Extract the (x, y) coordinate from the center of the cell holding the provided text.  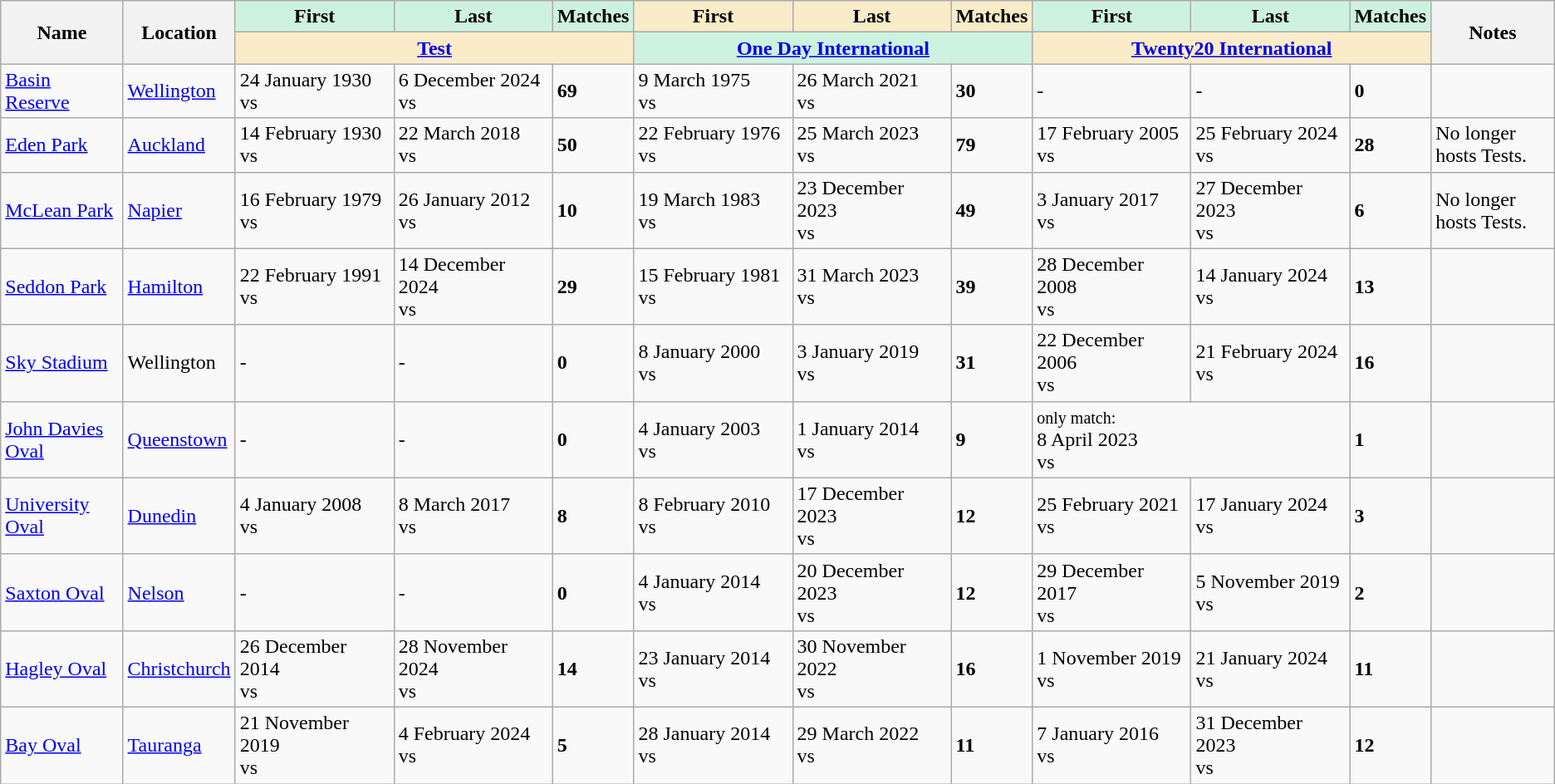
8 January 2000vs (713, 363)
27 December 2023vs (1271, 210)
Sky Stadium (61, 363)
22 December 2006vs (1111, 363)
Saxton Oval (61, 592)
22 February 1976vs (713, 145)
Dunedin (179, 516)
Queenstown (179, 439)
5 (593, 745)
22 March 2018vs (473, 145)
8 March 2017vs (473, 516)
30 November 2022vs (872, 669)
14 February 1930vs (314, 145)
4 January 2014vs (713, 592)
6 (1391, 210)
23 December 2023vs (872, 210)
1 January 2014vs (872, 439)
Seddon Park (61, 287)
31 March 2023vs (872, 287)
8 February 2010vs (713, 516)
Name (61, 32)
Notes (1494, 32)
Basin Reserve (61, 91)
9 March 1975vs (713, 91)
17 January 2024vs (1271, 516)
14 January 2024vs (1271, 287)
26 March 2021vs (872, 91)
31 December 2023vs (1271, 745)
29 March 2022vs (872, 745)
49 (992, 210)
6 December 2024vs (473, 91)
7 January 2016vs (1111, 745)
26 December 2014vs (314, 669)
39 (992, 287)
79 (992, 145)
28 November 2024vs (473, 669)
4 January 2008vs (314, 516)
Twenty20 International (1232, 48)
1 (1391, 439)
9 (992, 439)
29 December 2017vs (1111, 592)
17 December 2023vs (872, 516)
29 (593, 287)
Tauranga (179, 745)
22 February 1991vs (314, 287)
69 (593, 91)
Christchurch (179, 669)
Bay Oval (61, 745)
31 (992, 363)
15 February 1981vs (713, 287)
14 (593, 669)
1 November 2019vs (1111, 669)
Auckland (179, 145)
20 December 2023vs (872, 592)
Location (179, 32)
21 November 2019vs (314, 745)
23 January 2014 vs (713, 669)
4 January 2003vs (713, 439)
25 February 2024vs (1271, 145)
24 January 1930vs (314, 91)
John Davies Oval (61, 439)
only match:8 April 2023vs (1191, 439)
2 (1391, 592)
26 January 2012vs (473, 210)
14 December 2024vs (473, 287)
One Day International (833, 48)
21 January 2024vs (1271, 669)
17 February 2005vs (1111, 145)
13 (1391, 287)
30 (992, 91)
10 (593, 210)
Hagley Oval (61, 669)
Nelson (179, 592)
Napier (179, 210)
25 February 2021vs (1111, 516)
3 (1391, 516)
3 January 2019vs (872, 363)
21 February 2024vs (1271, 363)
University Oval (61, 516)
16 February 1979vs (314, 210)
8 (593, 516)
4 February 2024vs (473, 745)
28 January 2014 vs (713, 745)
Hamilton (179, 287)
Test (434, 48)
3 January 2017vs (1111, 210)
Eden Park (61, 145)
25 March 2023vs (872, 145)
50 (593, 145)
5 November 2019vs (1271, 592)
28 December 2008vs (1111, 287)
McLean Park (61, 210)
19 March 1983vs (713, 210)
28 (1391, 145)
